Capture the cell that displays the provided text and extract its (X, Y) central coordinate. 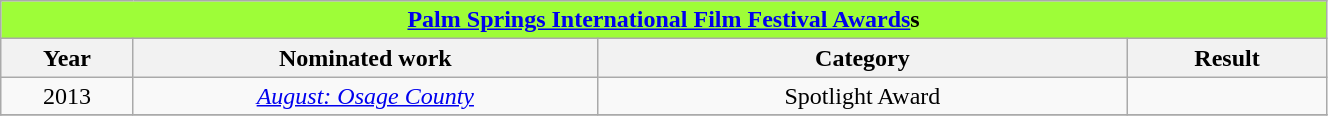
Year (68, 58)
Category (862, 58)
Palm Springs International Film Festival Awardss (664, 20)
2013 (68, 96)
Nominated work (365, 58)
Spotlight Award (862, 96)
August: Osage County (365, 96)
Result (1228, 58)
